Capture the cell that displays the provided text and extract its [x, y] central coordinate. 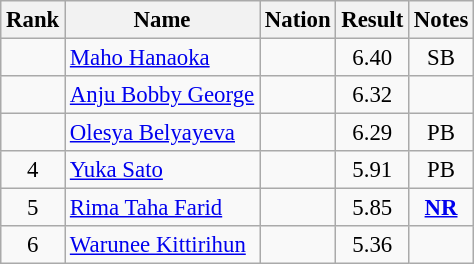
5.85 [372, 208]
5 [33, 208]
Warunee Kittirihun [162, 245]
4 [33, 170]
Anju Bobby George [162, 95]
Yuka Sato [162, 170]
6 [33, 245]
Notes [442, 20]
SB [442, 58]
Rank [33, 20]
NR [442, 208]
5.91 [372, 170]
Olesya Belyayeva [162, 133]
Rima Taha Farid [162, 208]
6.29 [372, 133]
6.40 [372, 58]
Name [162, 20]
6.32 [372, 95]
5.36 [372, 245]
Result [372, 20]
Maho Hanaoka [162, 58]
Nation [298, 20]
